Locate the cell with the specified text and output its (X, Y) center coordinate. 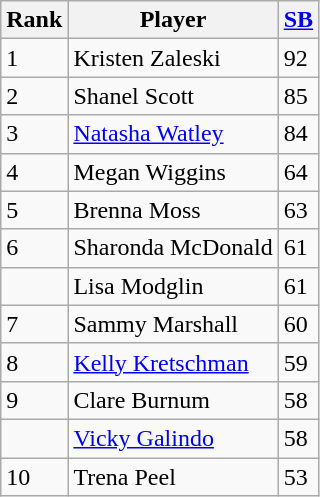
84 (298, 134)
Shanel Scott (173, 96)
63 (298, 210)
Lisa Modglin (173, 286)
53 (298, 477)
1 (34, 58)
4 (34, 172)
6 (34, 248)
Megan Wiggins (173, 172)
Rank (34, 20)
64 (298, 172)
Clare Burnum (173, 400)
8 (34, 362)
10 (34, 477)
Trena Peel (173, 477)
Kelly Kretschman (173, 362)
Sammy Marshall (173, 324)
Brenna Moss (173, 210)
Kristen Zaleski (173, 58)
3 (34, 134)
Sharonda McDonald (173, 248)
Vicky Galindo (173, 438)
2 (34, 96)
Player (173, 20)
60 (298, 324)
9 (34, 400)
59 (298, 362)
85 (298, 96)
7 (34, 324)
Natasha Watley (173, 134)
SB (298, 20)
5 (34, 210)
92 (298, 58)
